Capture the cell that displays the provided text and extract its (x, y) central coordinate. 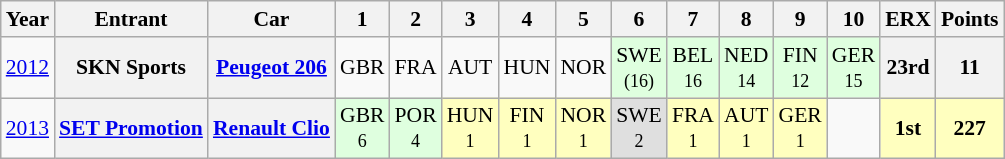
23rd (908, 68)
SKN Sports (131, 68)
NED14 (746, 68)
GER15 (854, 68)
NOR (583, 68)
GBR6 (362, 128)
SWE2 (639, 128)
POR4 (416, 128)
FRA1 (693, 128)
1st (908, 128)
Entrant (131, 19)
AUT1 (746, 128)
ERX (908, 19)
HUN (528, 68)
9 (800, 19)
FRA (416, 68)
8 (746, 19)
HUN1 (470, 128)
Car (272, 19)
GER1 (800, 128)
Year (28, 19)
2 (416, 19)
SET Promotion (131, 128)
FIN12 (800, 68)
7 (693, 19)
5 (583, 19)
Renault Clio (272, 128)
227 (970, 128)
BEL16 (693, 68)
SWE(16) (639, 68)
AUT (470, 68)
4 (528, 19)
GBR (362, 68)
Points (970, 19)
11 (970, 68)
2012 (28, 68)
10 (854, 19)
NOR1 (583, 128)
FIN1 (528, 128)
1 (362, 19)
2013 (28, 128)
3 (470, 19)
6 (639, 19)
Peugeot 206 (272, 68)
